For the text-containing cell, return its midpoint in (X, Y) coordinate format. 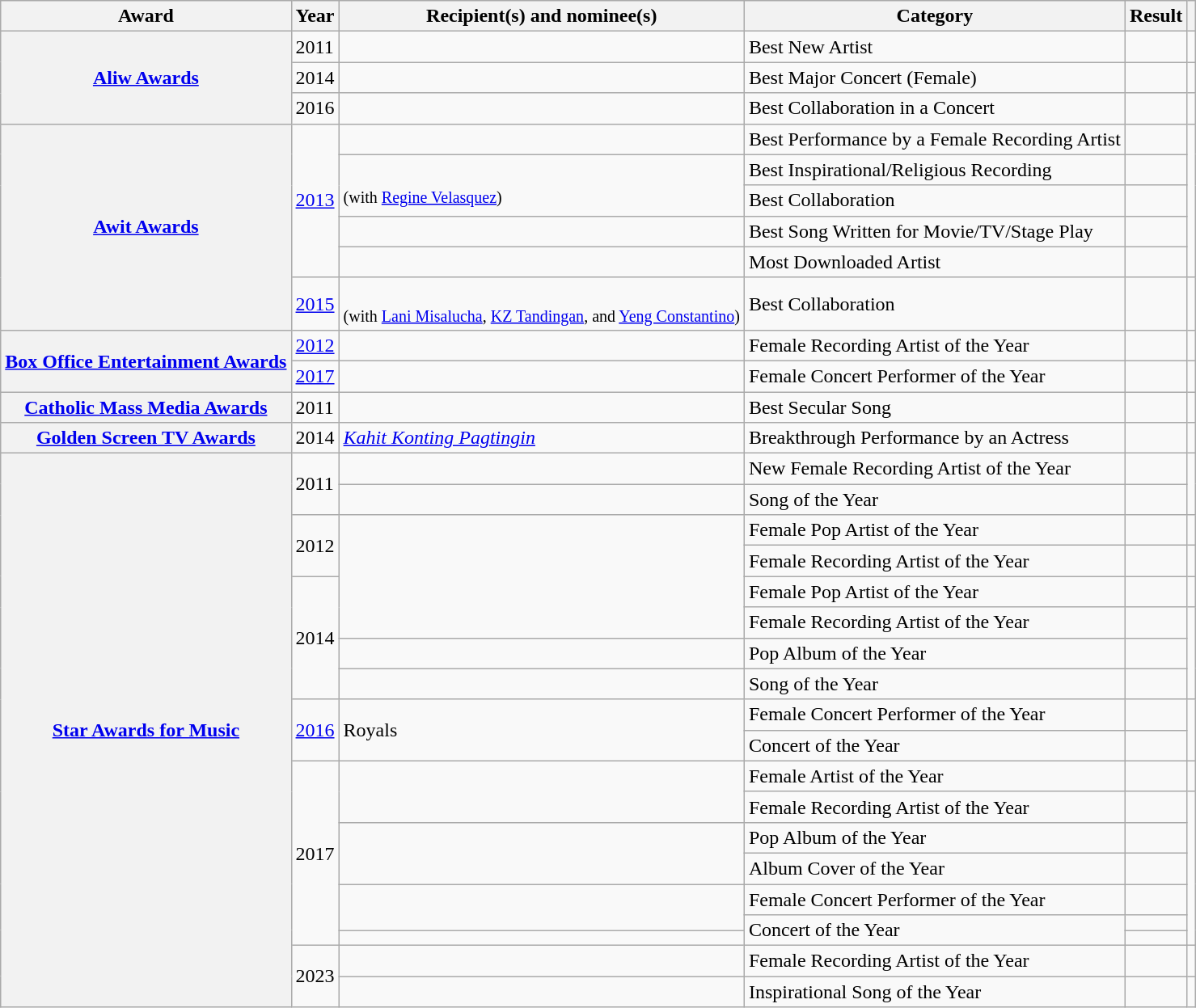
Recipient(s) and nominee(s) (542, 16)
Golden Screen TV Awards (146, 438)
Kahit Konting Pagtingin (542, 438)
Breakthrough Performance by an Actress (935, 438)
Aliw Awards (146, 78)
Female Artist of the Year (935, 776)
Most Downloaded Artist (935, 262)
Best Collaboration in a Concert (935, 108)
Best New Artist (935, 47)
Box Office Entertainment Awards (146, 361)
Best Song Written for Movie/TV/Stage Play (935, 231)
Best Secular Song (935, 407)
Result (1156, 16)
Star Awards for Music (146, 731)
Best Inspirational/Religious Recording (935, 170)
Album Cover of the Year (935, 868)
Best Performance by a Female Recording Artist (935, 139)
2015 (315, 304)
New Female Recording Artist of the Year (935, 469)
Best Major Concert (Female) (935, 78)
2013 (315, 200)
Year (315, 16)
Category (935, 16)
Catholic Mass Media Awards (146, 407)
(with Lani Misalucha, KZ Tandingan, and Yeng Constantino) (542, 304)
Awit Awards (146, 226)
Royals (542, 730)
(with Regine Velasquez) (542, 185)
Inspirational Song of the Year (935, 992)
2023 (315, 976)
Award (146, 16)
